Pinpoint the cell where the given text exists, returning its [X, Y] midpoint coordinate. 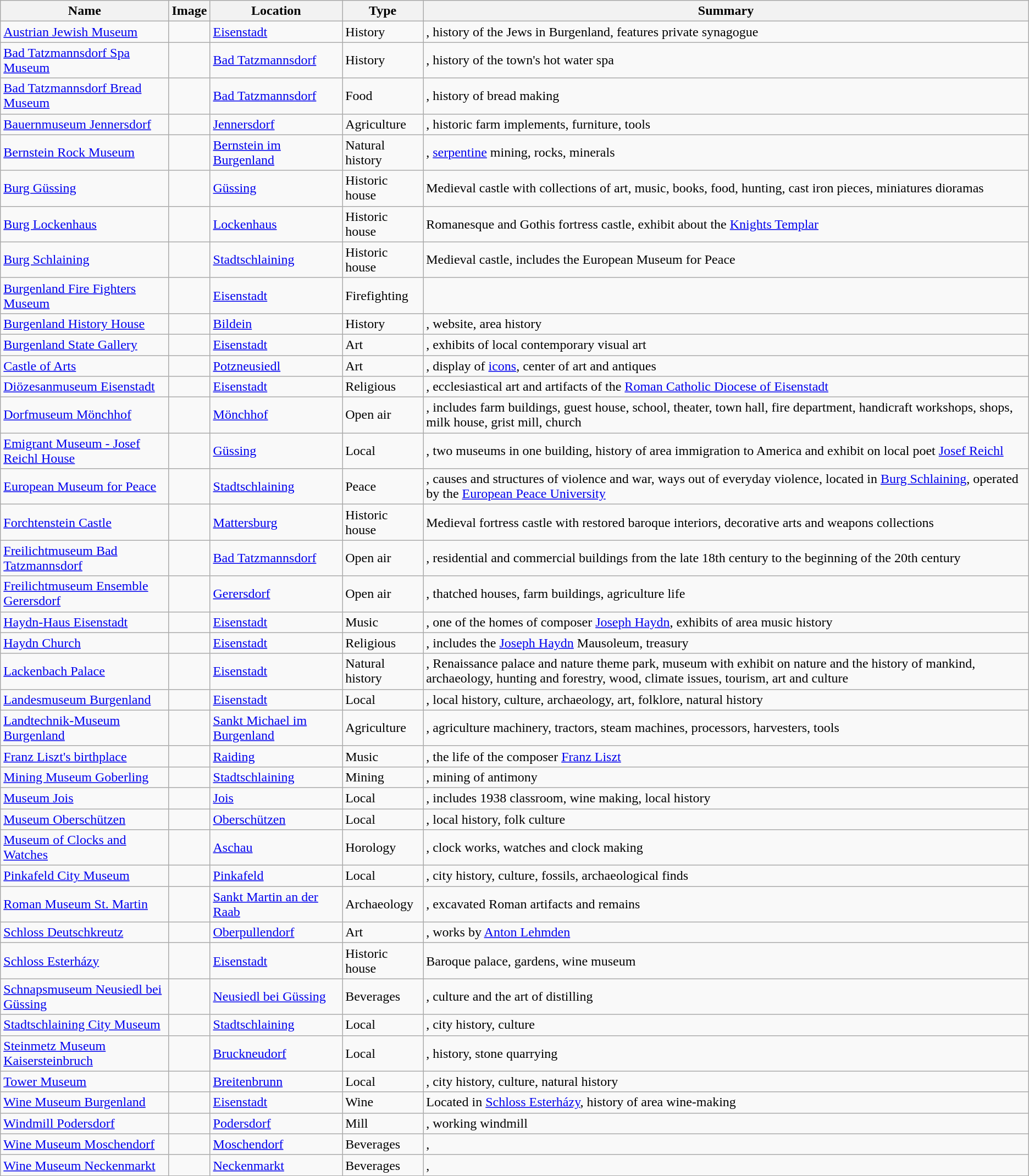
, display of icons, center of art and antiques [726, 365]
, agriculture machinery, tractors, steam machines, processors, harvesters, tools [726, 728]
Potzneusiedl [276, 365]
Burgenland State Gallery [85, 345]
Mining Museum Goberling [85, 777]
Oberschützen [276, 819]
Sankt Martin an der Raab [276, 905]
Bad Tatzmannsdorf Bread Museum [85, 96]
Aschau [276, 847]
, exhibits of local contemporary visual art [726, 345]
Jois [276, 798]
, ecclesiastical art and artifacts of the Roman Catholic Diocese of Eisenstadt [726, 387]
, mining of antimony [726, 777]
Location [276, 11]
Austrian Jewish Museum [85, 32]
Diözesanmuseum Eisenstadt [85, 387]
Bruckneudorf [276, 1053]
Firefighting [383, 296]
, thatched houses, farm buildings, agriculture life [726, 593]
Bad Tatzmannsdorf Spa Museum [85, 60]
Pinkafeld City Museum [85, 876]
, one of the homes of composer Joseph Haydn, exhibits of area music history [726, 622]
, website, area history [726, 324]
Gerersdorf [276, 593]
, history of bread making [726, 96]
Schnapsmuseum Neusiedl bei Güssing [85, 997]
Wine Museum Burgenland [85, 1102]
, works by Anton Lehmden [726, 933]
Romanesque and Gothis fortress castle, exhibit about the Knights Templar [726, 224]
Schloss Deutschkreutz [85, 933]
, history, stone quarrying [726, 1053]
, clock works, watches and clock making [726, 847]
Roman Museum St. Martin [85, 905]
Stadtschlaining City Museum [85, 1025]
Dorfmuseum Mönchhof [85, 415]
Schloss Esterházy [85, 961]
, history of the town's hot water spa [726, 60]
, local history, culture, archaeology, art, folklore, natural history [726, 700]
Mill [383, 1123]
Museum Jois [85, 798]
Castle of Arts [85, 365]
Neusiedl bei Güssing [276, 997]
, excavated Roman artifacts and remains [726, 905]
Museum Oberschützen [85, 819]
, includes the Joseph Haydn Mausoleum, treasury [726, 643]
Raiding [276, 756]
, residential and commercial buildings from the late 18th century to the beginning of the 20th century [726, 558]
Located in Schloss Esterházy, history of area wine-making [726, 1102]
Bernstein im Burgenland [276, 153]
Haydn-Haus Eisenstadt [85, 622]
, includes 1938 classroom, wine making, local history [726, 798]
Type [383, 11]
Burgenland Fire Fighters Museum [85, 296]
Peace [383, 487]
Bauernmuseum Jennersdorf [85, 124]
Lockenhaus [276, 224]
Horology [383, 847]
Archaeology [383, 905]
, two museums in one building, history of area immigration to America and exhibit on local poet Josef Reichl [726, 451]
Landtechnik-Museum Burgenland [85, 728]
Oberpullendorf [276, 933]
Food [383, 96]
Freilichtmuseum Ensemble Gerersdorf [85, 593]
Medieval fortress castle with restored baroque interiors, decorative arts and weapons collections [726, 522]
Summary [726, 11]
Wine Museum Moschendorf [85, 1144]
Wine [383, 1102]
, city history, culture, natural history [726, 1081]
Landesmuseum Burgenland [85, 700]
, history of the Jews in Burgenland, features private synagogue [726, 32]
Mining [383, 777]
Franz Liszt's birthplace [85, 756]
Sankt Michael im Burgenland [276, 728]
Tower Museum [85, 1081]
Haydn Church [85, 643]
Museum of Clocks and Watches [85, 847]
Jennersdorf [276, 124]
Mönchhof [276, 415]
Emigrant Museum - Josef Reichl House [85, 451]
Bernstein Rock Museum [85, 153]
Steinmetz Museum Kaisersteinbruch [85, 1053]
Podersdorf [276, 1123]
Burg Lockenhaus [85, 224]
, the life of the composer Franz Liszt [726, 756]
, historic farm implements, furniture, tools [726, 124]
, city history, culture [726, 1025]
Wine Museum Neckenmarkt [85, 1165]
Lackenbach Palace [85, 672]
Image [189, 11]
Neckenmarkt [276, 1165]
Moschendorf [276, 1144]
, causes and structures of violence and war, ways out of everyday violence, located in Burg Schlaining, operated by the European Peace University [726, 487]
Baroque palace, gardens, wine museum [726, 961]
European Museum for Peace [85, 487]
Breitenbrunn [276, 1081]
Medieval castle with collections of art, music, books, food, hunting, cast iron pieces, miniatures dioramas [726, 188]
, culture and the art of distilling [726, 997]
, includes farm buildings, guest house, school, theater, town hall, fire department, handicraft workshops, shops, milk house, grist mill, church [726, 415]
Burg Güssing [85, 188]
Forchtenstein Castle [85, 522]
Bildein [276, 324]
Windmill Podersdorf [85, 1123]
Burgenland History House [85, 324]
, serpentine mining, rocks, minerals [726, 153]
Burg Schlaining [85, 259]
, working windmill [726, 1123]
, city history, culture, fossils, archaeological finds [726, 876]
Pinkafeld [276, 876]
Medieval castle, includes the European Museum for Peace [726, 259]
Mattersburg [276, 522]
Name [85, 11]
Freilichtmuseum Bad Tatzmannsdorf [85, 558]
, local history, folk culture [726, 819]
